Output the [x, y] coordinate of the center of the cell containing the given text.  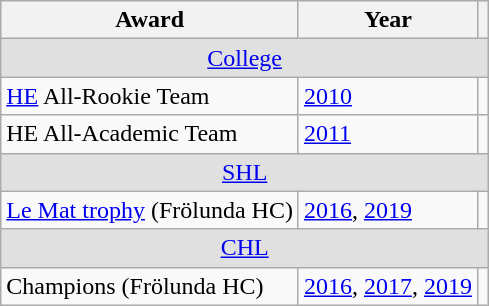
Le Mat trophy (Frölunda HC) [150, 210]
HE All-Academic Team [150, 134]
2011 [388, 134]
College [245, 58]
2016, 2017, 2019 [388, 286]
Champions (Frölunda HC) [150, 286]
HE All-Rookie Team [150, 96]
SHL [245, 172]
CHL [245, 248]
2016, 2019 [388, 210]
Award [150, 20]
Year [388, 20]
2010 [388, 96]
